Search for the cell housing the specified text and yield its (x, y) center coordinate. 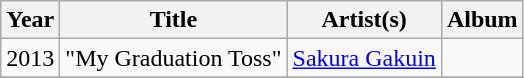
Album (482, 20)
Artist(s) (364, 20)
"My Graduation Toss" (174, 58)
2013 (30, 58)
Year (30, 20)
Title (174, 20)
Sakura Gakuin (364, 58)
